Extract the (x, y) coordinate from the center of the cell holding the provided text.  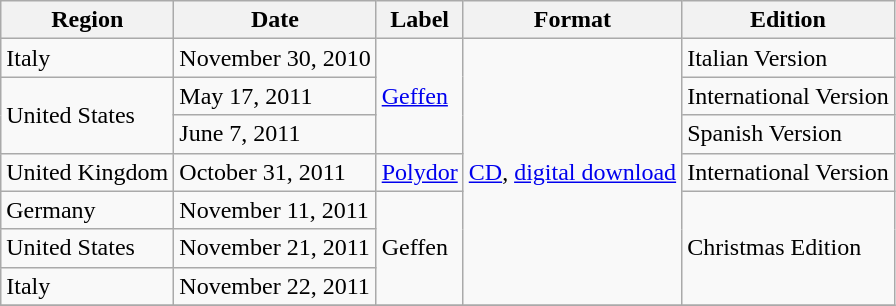
Christmas Edition (788, 248)
Label (420, 20)
November 22, 2011 (275, 286)
Germany (88, 210)
May 17, 2011 (275, 96)
Italian Version (788, 58)
Region (88, 20)
November 21, 2011 (275, 248)
November 11, 2011 (275, 210)
October 31, 2011 (275, 172)
Format (572, 20)
CD, digital download (572, 172)
June 7, 2011 (275, 134)
Date (275, 20)
Polydor (420, 172)
United Kingdom (88, 172)
Edition (788, 20)
Spanish Version (788, 134)
November 30, 2010 (275, 58)
